Capture the cell that displays the provided text and extract its [x, y] central coordinate. 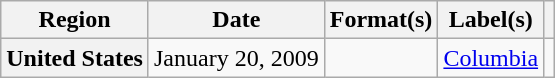
January 20, 2009 [236, 58]
Region [75, 20]
Format(s) [381, 20]
Columbia [491, 58]
Label(s) [491, 20]
Date [236, 20]
United States [75, 58]
